Search for the cell housing the specified text and yield its (X, Y) center coordinate. 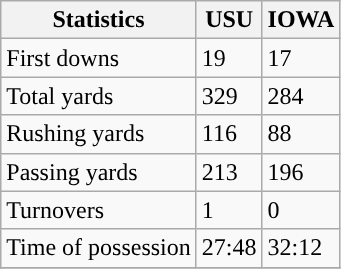
USU (229, 20)
17 (301, 58)
19 (229, 58)
Statistics (99, 20)
27:48 (229, 248)
329 (229, 96)
196 (301, 172)
213 (229, 172)
0 (301, 210)
IOWA (301, 20)
Time of possession (99, 248)
32:12 (301, 248)
Passing yards (99, 172)
116 (229, 134)
1 (229, 210)
Turnovers (99, 210)
88 (301, 134)
Total yards (99, 96)
Rushing yards (99, 134)
First downs (99, 58)
284 (301, 96)
